Search for the cell housing the specified text and yield its [X, Y] center coordinate. 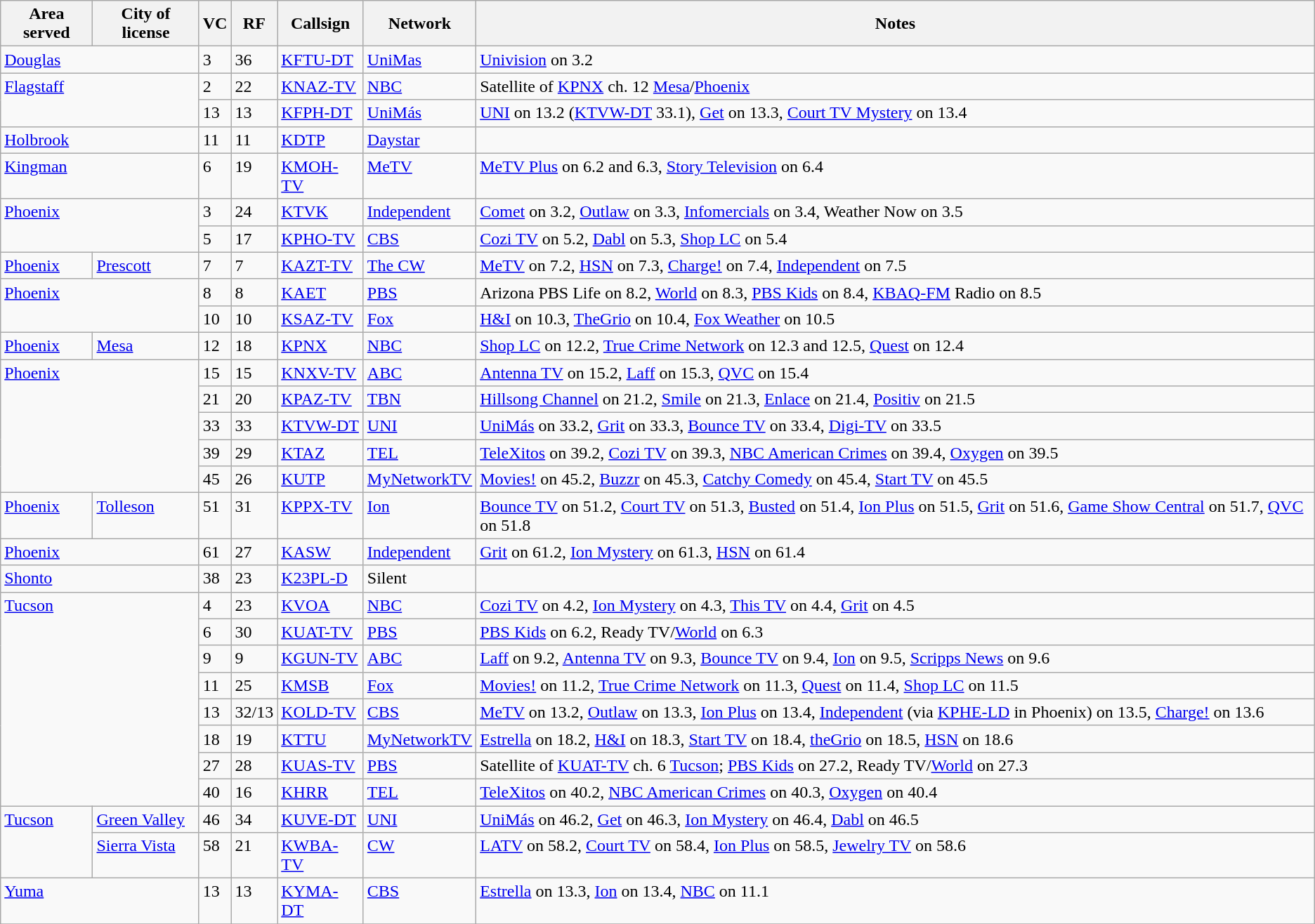
UniMás on 33.2, Grit on 33.3, Bounce TV on 33.4, Digi-TV on 33.5 [896, 426]
28 [254, 765]
CW [419, 855]
Satellite of KUAT-TV ch. 6 Tucson; PBS Kids on 27.2, Ready TV/World on 27.3 [896, 765]
UniMás [419, 113]
46 [215, 819]
City of license [146, 24]
Holbrook [100, 140]
20 [254, 400]
MeTV Plus on 6.2 and 6.3, Story Television on 6.4 [896, 176]
UniMas [419, 60]
Sierra Vista [146, 855]
KTVK [320, 212]
K23PL-D [320, 579]
KUVE-DT [320, 819]
TBN [419, 400]
58 [215, 855]
Shonto [100, 579]
KFTU-DT [320, 60]
39 [215, 453]
KUAS-TV [320, 765]
KASW [320, 552]
KAZT-TV [320, 265]
Mesa [146, 345]
KPPX-TV [320, 515]
UNI on 13.2 (KTVW-DT 33.1), Get on 13.3, Court TV Mystery on 13.4 [896, 113]
Laff on 9.2, Antenna TV on 9.3, Bounce TV on 9.4, Ion on 9.5, Scripps News on 9.6 [896, 659]
UniMás on 46.2, Get on 46.3, Ion Mystery on 46.4, Dabl on 46.5 [896, 819]
LATV on 58.2, Court TV on 58.4, Ion Plus on 58.5, Jewelry TV on 58.6 [896, 855]
Estrella on 13.3, Ion on 13.4, NBC on 11.1 [896, 902]
KGUN-TV [320, 659]
Callsign [320, 24]
2 [215, 86]
KWBA-TV [320, 855]
RF [254, 24]
TeleXitos on 40.2, NBC American Crimes on 40.3, Oxygen on 40.4 [896, 792]
24 [254, 212]
30 [254, 632]
Area served [46, 24]
Arizona PBS Life on 8.2, World on 8.3, PBS Kids on 8.4, KBAQ-FM Radio on 8.5 [896, 292]
KFPH-DT [320, 113]
Hillsong Channel on 21.2, Smile on 21.3, Enlace on 21.4, Positiv on 21.5 [896, 400]
32/13 [254, 712]
Grit on 61.2, Ion Mystery on 61.3, HSN on 61.4 [896, 552]
MeTV on 7.2, HSN on 7.3, Charge! on 7.4, Independent on 7.5 [896, 265]
KPNX [320, 345]
VC [215, 24]
38 [215, 579]
16 [254, 792]
29 [254, 453]
Green Valley [146, 819]
KSAZ-TV [320, 319]
5 [215, 239]
Comet on 3.2, Outlaw on 3.3, Infomercials on 3.4, Weather Now on 3.5 [896, 212]
KOLD-TV [320, 712]
KTTU [320, 739]
KNXV-TV [320, 373]
H&I on 10.3, TheGrio on 10.4, Fox Weather on 10.5 [896, 319]
KMOH-TV [320, 176]
KYMA-DT [320, 902]
Notes [896, 24]
22 [254, 86]
KAET [320, 292]
Estrella on 18.2, H&I on 18.3, Start TV on 18.4, theGrio on 18.5, HSN on 18.6 [896, 739]
KPAZ-TV [320, 400]
Cozi TV on 4.2, Ion Mystery on 4.3, This TV on 4.4, Grit on 4.5 [896, 605]
KUAT-TV [320, 632]
Univision on 3.2 [896, 60]
TeleXitos on 39.2, Cozi TV on 39.3, NBC American Crimes on 39.4, Oxygen on 39.5 [896, 453]
KDTP [320, 140]
KPHO-TV [320, 239]
Antenna TV on 15.2, Laff on 15.3, QVC on 15.4 [896, 373]
Flagstaff [100, 100]
Network [419, 24]
PBS Kids on 6.2, Ready TV/World on 6.3 [896, 632]
Tolleson [146, 515]
Satellite of KPNX ch. 12 Mesa/Phoenix [896, 86]
36 [254, 60]
Shop LC on 12.2, True Crime Network on 12.3 and 12.5, Quest on 12.4 [896, 345]
Kingman [100, 176]
31 [254, 515]
MeTV [419, 176]
Ion [419, 515]
4 [215, 605]
Yuma [100, 902]
40 [215, 792]
KTAZ [320, 453]
KUTP [320, 480]
34 [254, 819]
Cozi TV on 5.2, Dabl on 5.3, Shop LC on 5.4 [896, 239]
26 [254, 480]
The CW [419, 265]
45 [215, 480]
12 [215, 345]
KHRR [320, 792]
KTVW-DT [320, 426]
Daystar [419, 140]
Silent [419, 579]
Prescott [146, 265]
Movies! on 45.2, Buzzr on 45.3, Catchy Comedy on 45.4, Start TV on 45.5 [896, 480]
Douglas [100, 60]
25 [254, 685]
Movies! on 11.2, True Crime Network on 11.3, Quest on 11.4, Shop LC on 11.5 [896, 685]
KVOA [320, 605]
MeTV on 13.2, Outlaw on 13.3, Ion Plus on 13.4, Independent (via KPHE-LD in Phoenix) on 13.5, Charge! on 13.6 [896, 712]
51 [215, 515]
17 [254, 239]
KMSB [320, 685]
KNAZ-TV [320, 86]
61 [215, 552]
Bounce TV on 51.2, Court TV on 51.3, Busted on 51.4, Ion Plus on 51.5, Grit on 51.6, Game Show Central on 51.7, QVC on 51.8 [896, 515]
